Output the [x, y] coordinate of the center of the cell containing the given text.  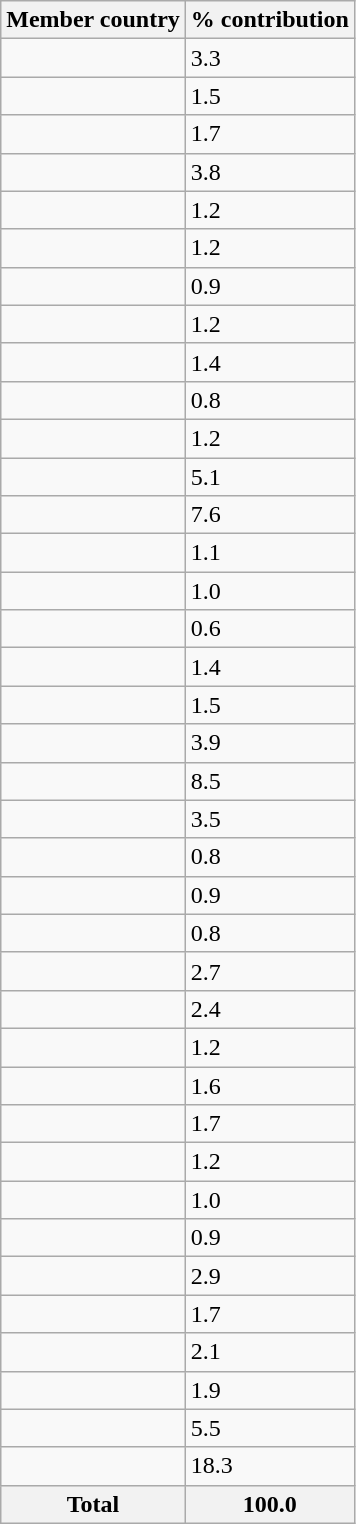
18.3 [270, 1466]
3.3 [270, 58]
5.5 [270, 1428]
100.0 [270, 1504]
7.6 [270, 515]
0.6 [270, 629]
5.1 [270, 477]
2.1 [270, 1352]
2.4 [270, 1009]
Total [94, 1504]
2.7 [270, 971]
1.9 [270, 1390]
3.5 [270, 819]
% contribution [270, 20]
8.5 [270, 781]
3.9 [270, 743]
3.8 [270, 172]
1.1 [270, 553]
2.9 [270, 1276]
1.6 [270, 1085]
Member country [94, 20]
